Scan for the cell matching the given text and deliver its [X, Y] coordinate at center. 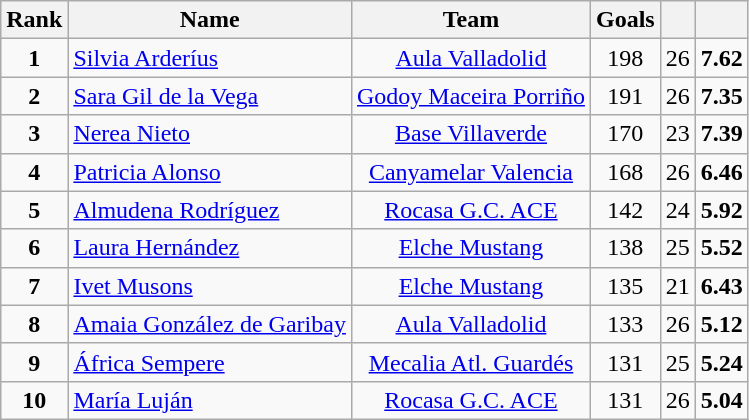
4 [34, 172]
Nerea Nieto [210, 134]
Team [470, 20]
5.92 [722, 210]
6 [34, 248]
23 [678, 134]
21 [678, 286]
5.24 [722, 362]
Laura Hernández [210, 248]
9 [34, 362]
6.46 [722, 172]
Ivet Musons [210, 286]
142 [625, 210]
Rank [34, 20]
7.39 [722, 134]
Patricia Alonso [210, 172]
3 [34, 134]
198 [625, 58]
168 [625, 172]
6.43 [722, 286]
7.62 [722, 58]
Mecalia Atl. Guardés [470, 362]
24 [678, 210]
África Sempere [210, 362]
Silvia Arderíus [210, 58]
170 [625, 134]
1 [34, 58]
5.52 [722, 248]
Base Villaverde [470, 134]
Almudena Rodríguez [210, 210]
Name [210, 20]
Goals [625, 20]
133 [625, 324]
7.35 [722, 96]
María Luján [210, 400]
Amaia González de Garibay [210, 324]
135 [625, 286]
7 [34, 286]
5.04 [722, 400]
5 [34, 210]
5.12 [722, 324]
Godoy Maceira Porriño [470, 96]
138 [625, 248]
Sara Gil de la Vega [210, 96]
2 [34, 96]
10 [34, 400]
191 [625, 96]
8 [34, 324]
Canyamelar Valencia [470, 172]
